Capture the cell that displays the provided text and extract its (x, y) central coordinate. 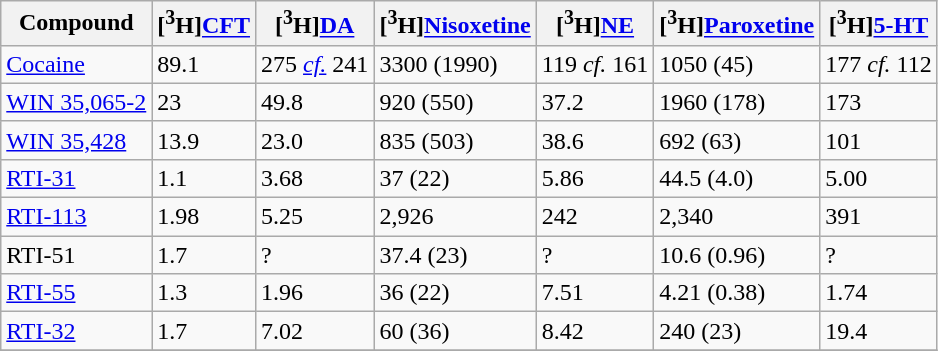
242 (594, 217)
7.51 (594, 293)
8.42 (594, 331)
[3H]NE (594, 24)
5.86 (594, 178)
119 cf. 161 (594, 64)
RTI-113 (76, 217)
391 (878, 217)
RTI-55 (76, 293)
37 (22) (455, 178)
835 (503) (455, 140)
[3H]Nisoxetine (455, 24)
RTI-32 (76, 331)
1.74 (878, 293)
19.4 (878, 331)
5.25 (315, 217)
240 (23) (737, 331)
10.6 (0.96) (737, 255)
101 (878, 140)
WIN 35,428 (76, 140)
37.2 (594, 102)
13.9 (204, 140)
1.98 (204, 217)
RTI-31 (76, 178)
[3H]5-HT (878, 24)
1050 (45) (737, 64)
23.0 (315, 140)
1.96 (315, 293)
44.5 (4.0) (737, 178)
1.1 (204, 178)
[3H]Paroxetine (737, 24)
4.21 (0.38) (737, 293)
WIN 35,065-2 (76, 102)
RTI-51 (76, 255)
37.4 (23) (455, 255)
3.68 (315, 178)
5.00 (878, 178)
692 (63) (737, 140)
275 cf. 241 (315, 64)
7.02 (315, 331)
Cocaine (76, 64)
23 (204, 102)
[3H]DA (315, 24)
1960 (178) (737, 102)
2,926 (455, 217)
173 (878, 102)
177 cf. 112 (878, 64)
60 (36) (455, 331)
89.1 (204, 64)
920 (550) (455, 102)
1.3 (204, 293)
3300 (1990) (455, 64)
36 (22) (455, 293)
38.6 (594, 140)
Compound (76, 24)
[3H]CFT (204, 24)
49.8 (315, 102)
2,340 (737, 217)
